Output the [x, y] coordinate of the center of the cell containing the given text.  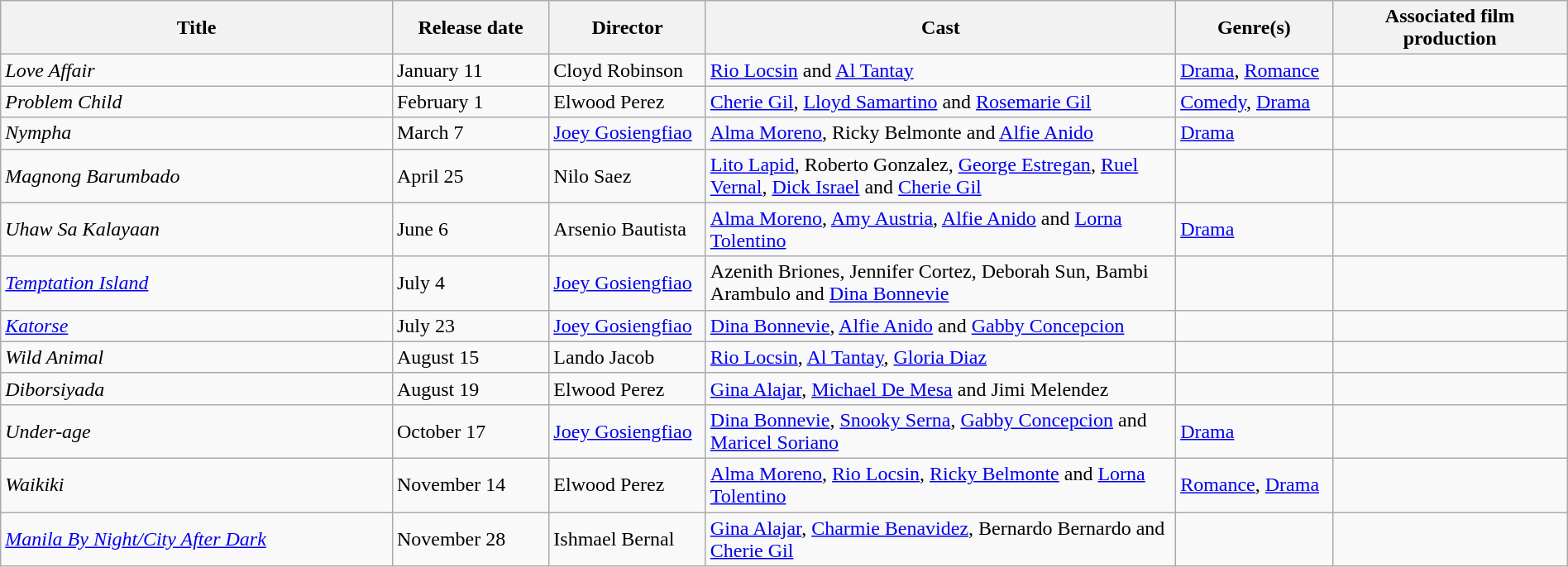
Waikiki [197, 484]
Comedy, Drama [1254, 102]
Title [197, 28]
November 28 [470, 539]
Gina Alajar, Michael De Mesa and Jimi Melendez [940, 388]
Director [627, 28]
Wild Animal [197, 357]
Rio Locsin, Al Tantay, Gloria Diaz [940, 357]
October 17 [470, 431]
Alma Moreno, Amy Austria, Alfie Anido and Lorna Tolentino [940, 230]
Rio Locsin and Al Tantay [940, 70]
Dina Bonnevie, Alfie Anido and Gabby Concepcion [940, 326]
Arsenio Bautista [627, 230]
Azenith Briones, Jennifer Cortez, Deborah Sun, Bambi Arambulo and Dina Bonnevie [940, 283]
Cloyd Robinson [627, 70]
Nympha [197, 133]
August 19 [470, 388]
Gina Alajar, Charmie Benavidez, Bernardo Bernardo and Cherie Gil [940, 539]
June 6 [470, 230]
Lito Lapid, Roberto Gonzalez, George Estregan, Ruel Vernal, Dick Israel and Cherie Gil [940, 175]
August 15 [470, 357]
Alma Moreno, Rio Locsin, Ricky Belmonte and Lorna Tolentino [940, 484]
March 7 [470, 133]
Romance, Drama [1254, 484]
February 1 [470, 102]
Magnong Barumbado [197, 175]
Temptation Island [197, 283]
Associated film production [1450, 28]
Manila By Night/City After Dark [197, 539]
Cast [940, 28]
Nilo Saez [627, 175]
November 14 [470, 484]
Cherie Gil, Lloyd Samartino and Rosemarie Gil [940, 102]
April 25 [470, 175]
Katorse [197, 326]
Lando Jacob [627, 357]
January 11 [470, 70]
Drama, Romance [1254, 70]
July 23 [470, 326]
Diborsiyada [197, 388]
Problem Child [197, 102]
July 4 [470, 283]
Love Affair [197, 70]
Genre(s) [1254, 28]
Dina Bonnevie, Snooky Serna, Gabby Concepcion and Maricel Soriano [940, 431]
Under-age [197, 431]
Alma Moreno, Ricky Belmonte and Alfie Anido [940, 133]
Ishmael Bernal [627, 539]
Release date [470, 28]
Uhaw Sa Kalayaan [197, 230]
